Scan for the cell matching the given text and deliver its [x, y] coordinate at center. 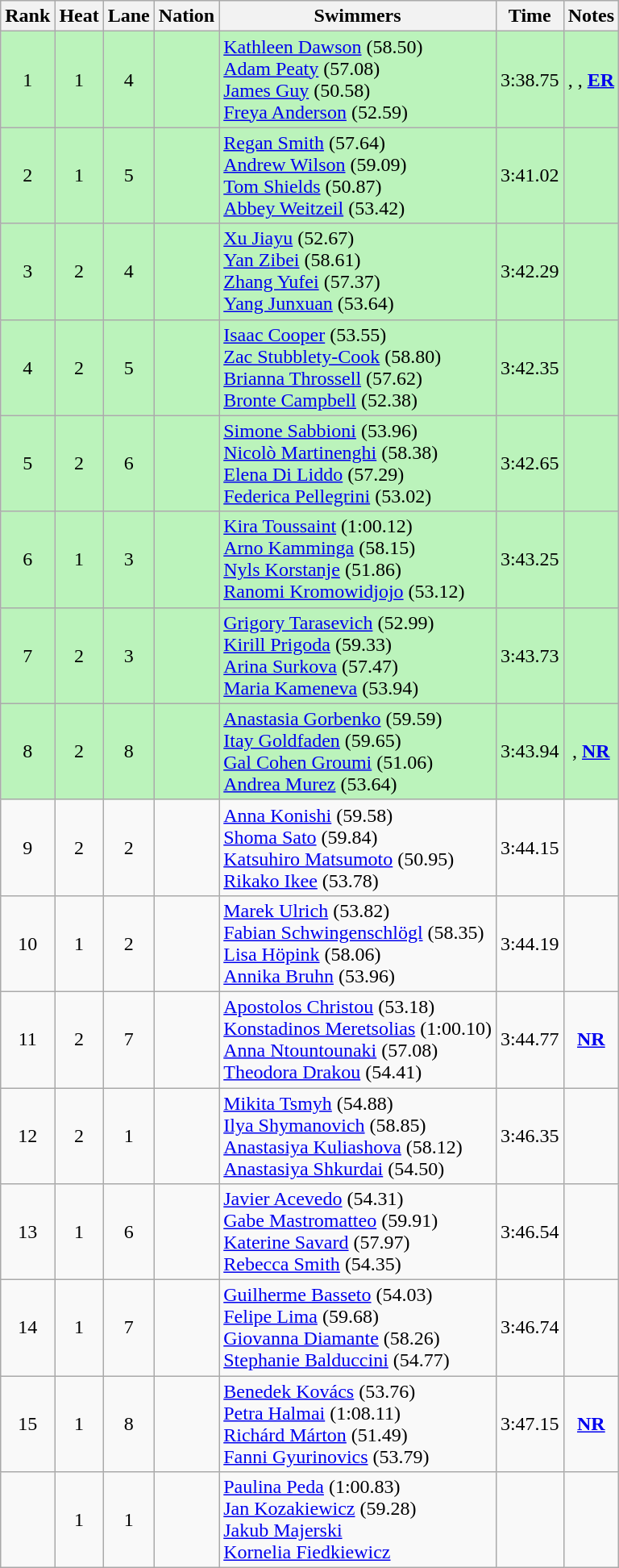
15 [27, 1424]
Javier Acevedo (54.31)Gabe Mastromatteo (59.91)Katerine Savard (57.97)Rebecca Smith (54.35) [358, 1232]
Kathleen Dawson (58.50)Adam Peaty (57.08)James Guy (50.58)Freya Anderson (52.59) [358, 79]
Paulina Peda (1:00.83)Jan Kozakiewicz (59.28)Jakub MajerskiKornelia Fiedkiewicz [358, 1520]
Kira Toussaint (1:00.12)Arno Kamminga (58.15)Nyls Korstanje (51.86)Ranomi Kromowidjojo (53.12) [358, 560]
13 [27, 1232]
Grigory Tarasevich (52.99)Kirill Prigoda (59.33)Arina Surkova (57.47)Maria Kameneva (53.94) [358, 655]
3:42.29 [530, 271]
3:42.65 [530, 463]
3:42.35 [530, 368]
3:46.35 [530, 1136]
Time [530, 16]
14 [27, 1328]
3:38.75 [530, 79]
3:46.54 [530, 1232]
Guilherme Basseto (54.03)Felipe Lima (59.68)Giovanna Diamante (58.26)Stephanie Balduccini (54.77) [358, 1328]
Simone Sabbioni (53.96)Nicolò Martinenghi (58.38)Elena Di Liddo (57.29)Federica Pellegrini (53.02) [358, 463]
3:47.15 [530, 1424]
Anna Konishi (59.58)Shoma Sato (59.84)Katsuhiro Matsumoto (50.95)Rikako Ikee (53.78) [358, 847]
Xu Jiayu (52.67)Yan Zibei (58.61)Zhang Yufei (57.37)Yang Junxuan (53.64) [358, 271]
12 [27, 1136]
, NR [591, 752]
11 [27, 1039]
, , ER [591, 79]
10 [27, 944]
Isaac Cooper (53.55)Zac Stubblety-Cook (58.80)Brianna Throssell (57.62)Bronte Campbell (52.38) [358, 368]
3:41.02 [530, 176]
3:44.19 [530, 944]
Marek Ulrich (53.82)Fabian Schwingenschlögl (58.35)Lisa Höpink (58.06)Annika Bruhn (53.96) [358, 944]
3:46.74 [530, 1328]
Nation [186, 16]
9 [27, 847]
3:43.94 [530, 752]
Heat [79, 16]
3:43.73 [530, 655]
Mikita Tsmyh (54.88)Ilya Shymanovich (58.85)Anastasiya Kuliashova (58.12)Anastasiya Shkurdai (54.50) [358, 1136]
Rank [27, 16]
Apostolos Christou (53.18)Konstadinos Meretsolias (1:00.10)Anna Ntountounaki (57.08)Theodora Drakou (54.41) [358, 1039]
Anastasia Gorbenko (59.59)Itay Goldfaden (59.65)Gal Cohen Groumi (51.06)Andrea Murez (53.64) [358, 752]
3:44.77 [530, 1039]
Swimmers [358, 16]
Regan Smith (57.64)Andrew Wilson (59.09)Tom Shields (50.87)Abbey Weitzeil (53.42) [358, 176]
Lane [129, 16]
3:43.25 [530, 560]
Benedek Kovács (53.76)Petra Halmai (1:08.11)Richárd Márton (51.49)Fanni Gyurinovics (53.79) [358, 1424]
Notes [591, 16]
3:44.15 [530, 847]
